Output the [x, y] coordinate of the center of the cell containing the given text.  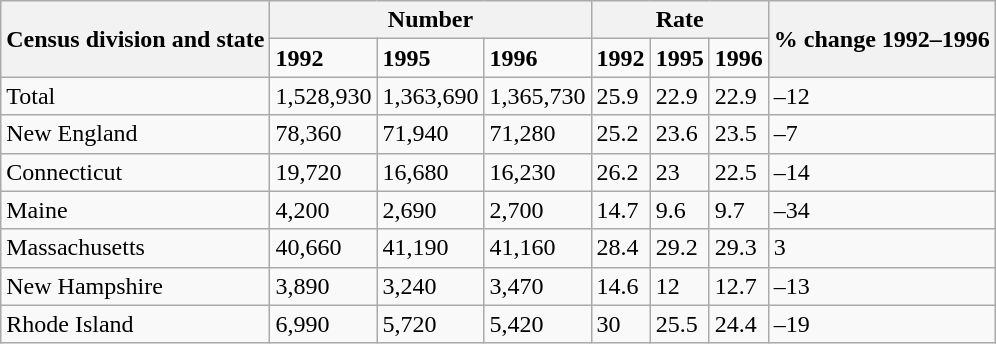
1,528,930 [324, 96]
5,720 [430, 324]
–12 [882, 96]
Connecticut [136, 172]
3,890 [324, 286]
22.5 [738, 172]
16,680 [430, 172]
25.2 [620, 134]
–19 [882, 324]
41,160 [538, 248]
40,660 [324, 248]
3,240 [430, 286]
–34 [882, 210]
23.6 [680, 134]
Rhode Island [136, 324]
16,230 [538, 172]
30 [620, 324]
71,280 [538, 134]
1,365,730 [538, 96]
–7 [882, 134]
Census division and state [136, 39]
1,363,690 [430, 96]
9.6 [680, 210]
19,720 [324, 172]
New Hampshire [136, 286]
% change 1992–1996 [882, 39]
3 [882, 248]
9.7 [738, 210]
–14 [882, 172]
28.4 [620, 248]
–13 [882, 286]
4,200 [324, 210]
78,360 [324, 134]
Rate [680, 20]
2,700 [538, 210]
Massachusetts [136, 248]
25.9 [620, 96]
23.5 [738, 134]
12.7 [738, 286]
25.5 [680, 324]
3,470 [538, 286]
26.2 [620, 172]
14.7 [620, 210]
Total [136, 96]
41,190 [430, 248]
23 [680, 172]
New England [136, 134]
12 [680, 286]
29.3 [738, 248]
29.2 [680, 248]
5,420 [538, 324]
Maine [136, 210]
24.4 [738, 324]
71,940 [430, 134]
2,690 [430, 210]
Number [430, 20]
14.6 [620, 286]
6,990 [324, 324]
